Capture the cell that displays the provided text and extract its [X, Y] central coordinate. 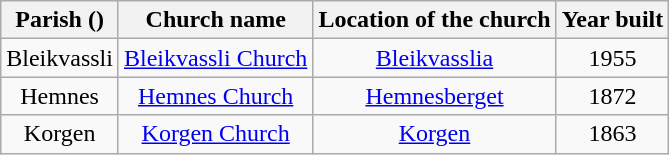
Bleikvasslia [434, 58]
Year built [612, 20]
Church name [215, 20]
Location of the church [434, 20]
Hemnes [60, 96]
Parish () [60, 20]
1863 [612, 134]
Bleikvassli [60, 58]
Korgen Church [215, 134]
Hemnesberget [434, 96]
1872 [612, 96]
Hemnes Church [215, 96]
1955 [612, 58]
Bleikvassli Church [215, 58]
